Return [x, y] of the center of cell containing provided text 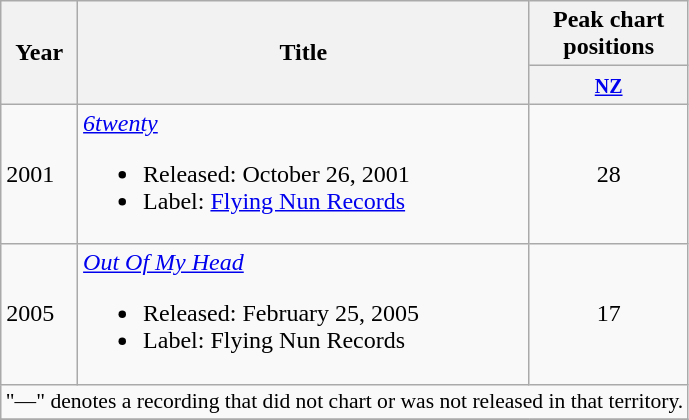
NZ [608, 85]
Title [304, 52]
Year [40, 52]
Out Of My HeadReleased: February 25, 2005Label: Flying Nun Records [304, 314]
2001 [40, 174]
Peak chartpositions [608, 34]
28 [608, 174]
17 [608, 314]
"—" denotes a recording that did not chart or was not released in that territory. [345, 402]
2005 [40, 314]
6twentyReleased: October 26, 2001Label: Flying Nun Records [304, 174]
